Locate the cell with the specified text and output its [X, Y] center coordinate. 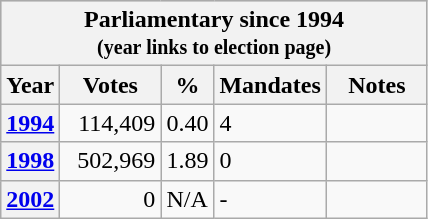
502,969 [110, 161]
1.89 [188, 161]
Votes [110, 85]
- [270, 199]
114,409 [110, 123]
Year [30, 85]
2002 [30, 199]
1994 [30, 123]
Mandates [270, 85]
1998 [30, 161]
4 [270, 123]
N/A [188, 199]
Parliamentary since 1994(year links to election page) [214, 34]
Notes [376, 85]
0.40 [188, 123]
% [188, 85]
